Identify which cell holds the provided text, then report its (x, y) central coordinate. 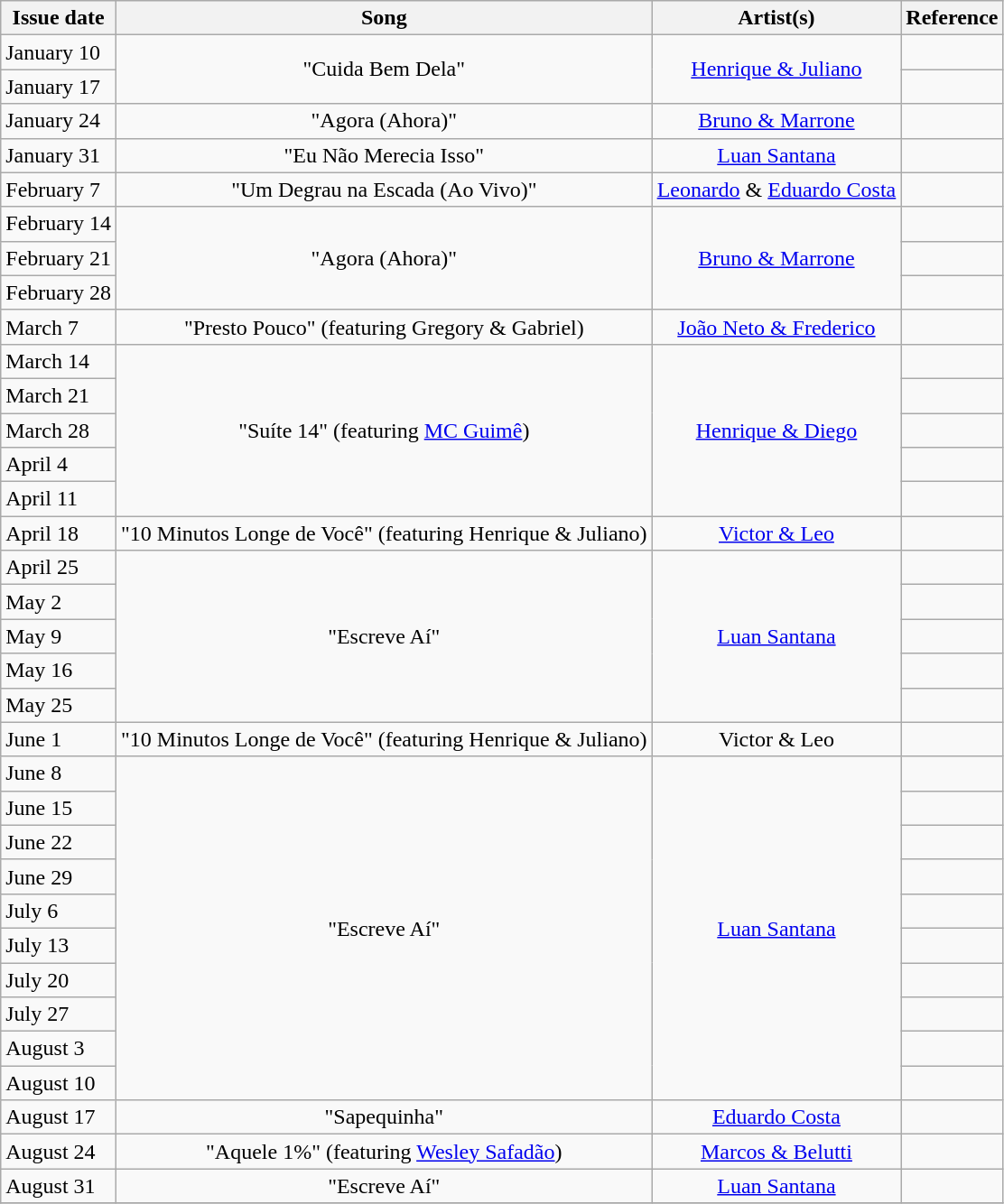
July 6 (59, 911)
August 24 (59, 1152)
"Suíte 14" (featuring MC Guimê) (384, 430)
March 7 (59, 327)
August 31 (59, 1186)
February 7 (59, 190)
Henrique & Diego (776, 430)
May 16 (59, 671)
March 14 (59, 361)
Eduardo Costa (776, 1117)
June 8 (59, 773)
April 11 (59, 499)
February 21 (59, 258)
Marcos & Belutti (776, 1152)
"Aquele 1%" (featuring Wesley Safadão) (384, 1152)
May 9 (59, 636)
July 13 (59, 945)
"Um Degrau na Escada (Ao Vivo)" (384, 190)
April 25 (59, 568)
May 25 (59, 705)
"Eu Não Merecia Isso" (384, 155)
August 10 (59, 1083)
Issue date (59, 18)
June 22 (59, 842)
January 10 (59, 52)
February 28 (59, 292)
April 4 (59, 465)
June 15 (59, 808)
January 24 (59, 121)
April 18 (59, 533)
February 14 (59, 224)
"Presto Pouco" (featuring Gregory & Gabriel) (384, 327)
Reference (952, 18)
July 27 (59, 1014)
August 17 (59, 1117)
May 2 (59, 602)
January 17 (59, 87)
Leonardo & Eduardo Costa (776, 190)
August 3 (59, 1049)
June 1 (59, 739)
João Neto & Frederico (776, 327)
January 31 (59, 155)
"Cuida Bem Dela" (384, 69)
Song (384, 18)
March 21 (59, 395)
June 29 (59, 876)
Henrique & Juliano (776, 69)
"Sapequinha" (384, 1117)
July 20 (59, 979)
March 28 (59, 431)
Artist(s) (776, 18)
